Search for the cell housing the specified text and yield its (X, Y) center coordinate. 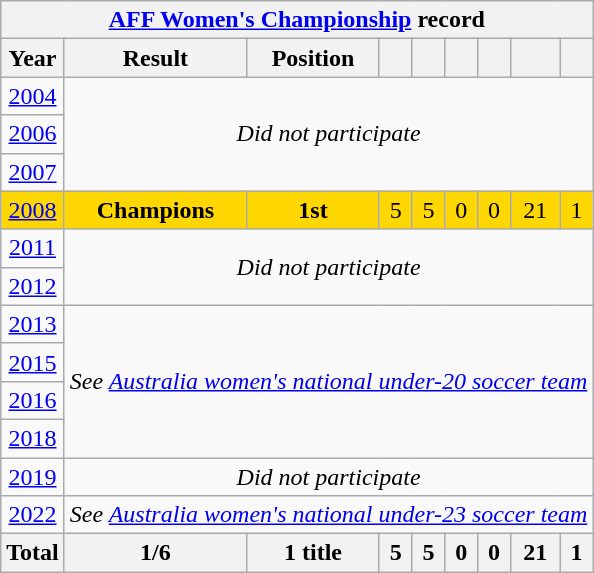
1/6 (155, 553)
2004 (33, 96)
2022 (33, 515)
2015 (33, 362)
See Australia women's national under-20 soccer team (328, 381)
Year (33, 58)
See Australia women's national under-23 soccer team (328, 515)
Position (312, 58)
2012 (33, 286)
2007 (33, 172)
1 title (312, 553)
Total (33, 553)
2011 (33, 248)
2016 (33, 400)
2013 (33, 324)
2019 (33, 477)
1st (312, 210)
2018 (33, 438)
2006 (33, 134)
2008 (33, 210)
AFF Women's Championship record (297, 20)
Result (155, 58)
Champions (155, 210)
